Pinpoint the cell where the given text exists, returning its (X, Y) midpoint coordinate. 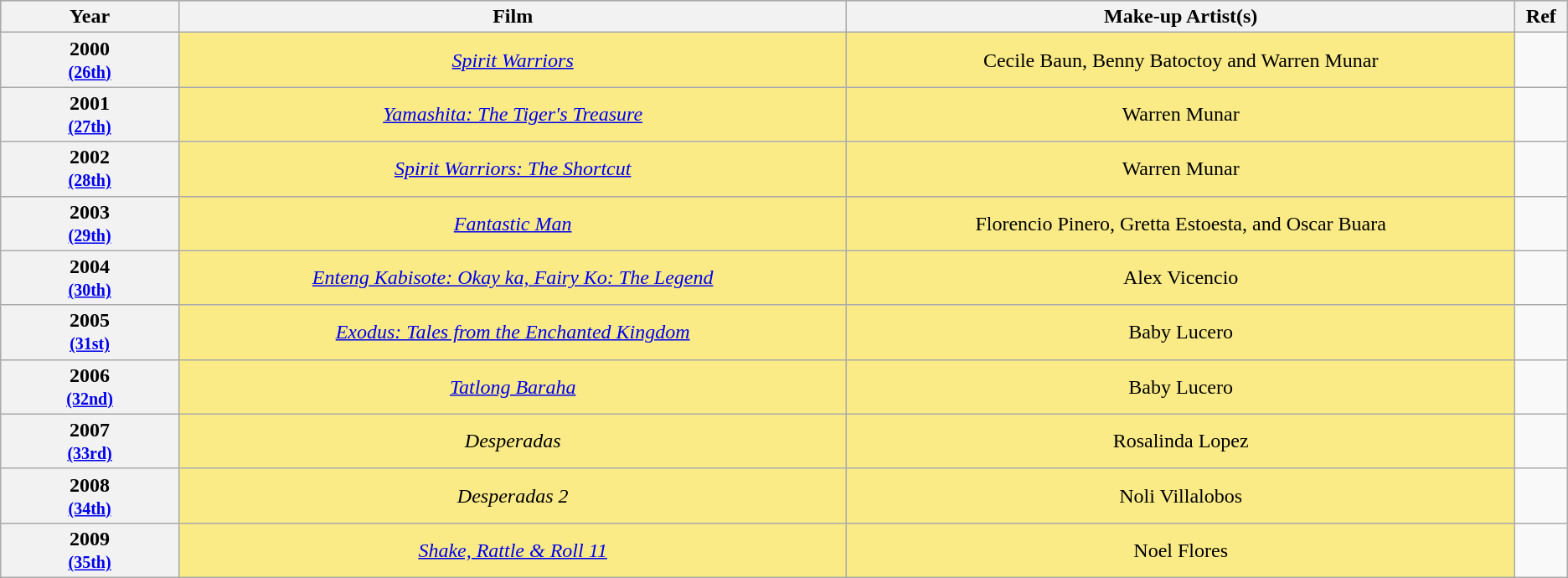
2004 (30th) (90, 278)
Alex Vicencio (1181, 278)
Spirit Warriors (513, 60)
2006 (32nd) (90, 387)
2009 (35th) (90, 550)
Tatlong Baraha (513, 387)
2000 (26th) (90, 60)
Shake, Rattle & Roll 11 (513, 550)
Film (513, 17)
2001 (27th) (90, 114)
Rosalinda Lopez (1181, 441)
Cecile Baun, Benny Batoctoy and Warren Munar (1181, 60)
2008 (34th) (90, 496)
2002 (28th) (90, 169)
Enteng Kabisote: Okay ka, Fairy Ko: The Legend (513, 278)
Spirit Warriors: The Shortcut (513, 169)
Desperadas 2 (513, 496)
Exodus: Tales from the Enchanted Kingdom (513, 332)
Florencio Pinero, Gretta Estoesta, and Oscar Buara (1181, 223)
Desperadas (513, 441)
Year (90, 17)
Noel Flores (1181, 550)
Noli Villalobos (1181, 496)
2003 (29th) (90, 223)
Yamashita: The Tiger's Treasure (513, 114)
Make-up Artist(s) (1181, 17)
Fantastic Man (513, 223)
Ref (1541, 17)
2005 (31st) (90, 332)
2007 (33rd) (90, 441)
